Return the [x, y] coordinate for the center point of the cell that contains the specified text.  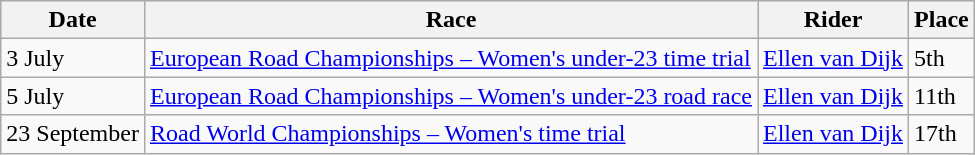
Race [450, 20]
Rider [834, 20]
23 September [73, 134]
11th [942, 96]
17th [942, 134]
5 July [73, 96]
3 July [73, 58]
European Road Championships – Women's under-23 time trial [450, 58]
Place [942, 20]
European Road Championships – Women's under-23 road race [450, 96]
Road World Championships – Women's time trial [450, 134]
Date [73, 20]
5th [942, 58]
